Scan for the cell matching the given text and deliver its [x, y] coordinate at center. 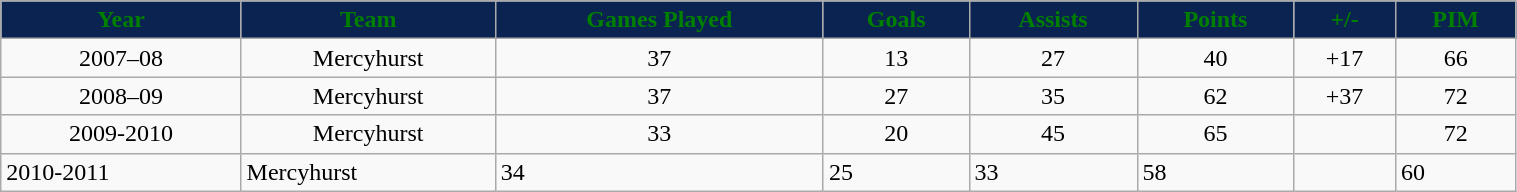
40 [1216, 58]
Points [1216, 20]
62 [1216, 96]
34 [659, 172]
Games Played [659, 20]
+17 [1345, 58]
Assists [1053, 20]
2007–08 [121, 58]
+37 [1345, 96]
Team [368, 20]
35 [1053, 96]
60 [1456, 172]
2010-2011 [121, 172]
2008–09 [121, 96]
65 [1216, 134]
Year [121, 20]
2009-2010 [121, 134]
20 [896, 134]
45 [1053, 134]
13 [896, 58]
25 [896, 172]
Goals [896, 20]
+/- [1345, 20]
66 [1456, 58]
58 [1216, 172]
PIM [1456, 20]
